From the cell containing the given text, extract its center point as [x, y] coordinate. 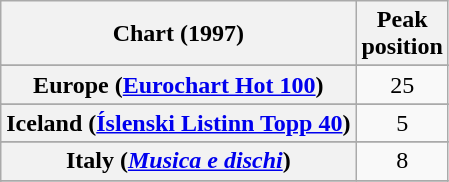
Chart (1997) [178, 34]
Peakposition [402, 34]
8 [402, 161]
Europe (Eurochart Hot 100) [178, 85]
Iceland (Íslenski Listinn Topp 40) [178, 123]
5 [402, 123]
25 [402, 85]
Italy (Musica e dischi) [178, 161]
